Identify which cell holds the provided text, then report its [x, y] central coordinate. 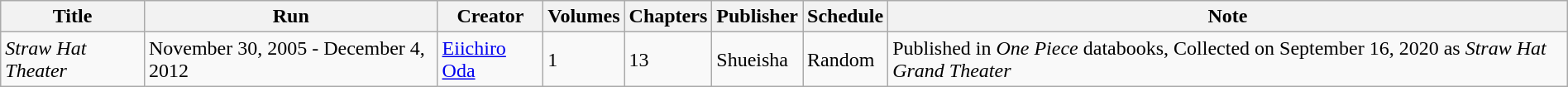
Title [73, 17]
1 [584, 60]
Creator [490, 17]
Volumes [584, 17]
Note [1228, 17]
Published in One Piece databooks, Collected on September 16, 2020 as Straw Hat Grand Theater [1228, 60]
November 30, 2005 - December 4, 2012 [291, 60]
Publisher [758, 17]
Straw Hat Theater [73, 60]
13 [668, 60]
Run [291, 17]
Chapters [668, 17]
Eiichiro Oda [490, 60]
Schedule [845, 17]
Shueisha [758, 60]
Random [845, 60]
